For the text-containing cell, return its midpoint in [X, Y] coordinate format. 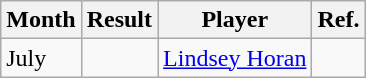
Lindsey Horan [235, 58]
Player [235, 20]
Month [41, 20]
Result [119, 20]
Ref. [338, 20]
July [41, 58]
